Search for the cell housing the specified text and yield its [X, Y] center coordinate. 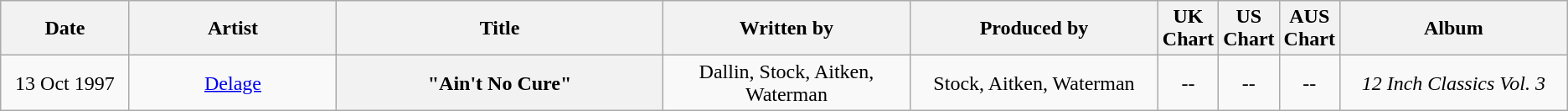
Produced by [1034, 29]
UK Chart [1188, 29]
Artist [233, 29]
Date [65, 29]
13 Oct 1997 [65, 82]
Written by [787, 29]
AUS Chart [1309, 29]
Dallin, Stock, Aitken, Waterman [787, 82]
Delage [233, 82]
US Chart [1249, 29]
Title [499, 29]
"Ain't No Cure" [499, 82]
12 Inch Classics Vol. 3 [1453, 82]
Stock, Aitken, Waterman [1034, 82]
Album [1453, 29]
